Output the (x, y) coordinate of the center of the cell containing the given text.  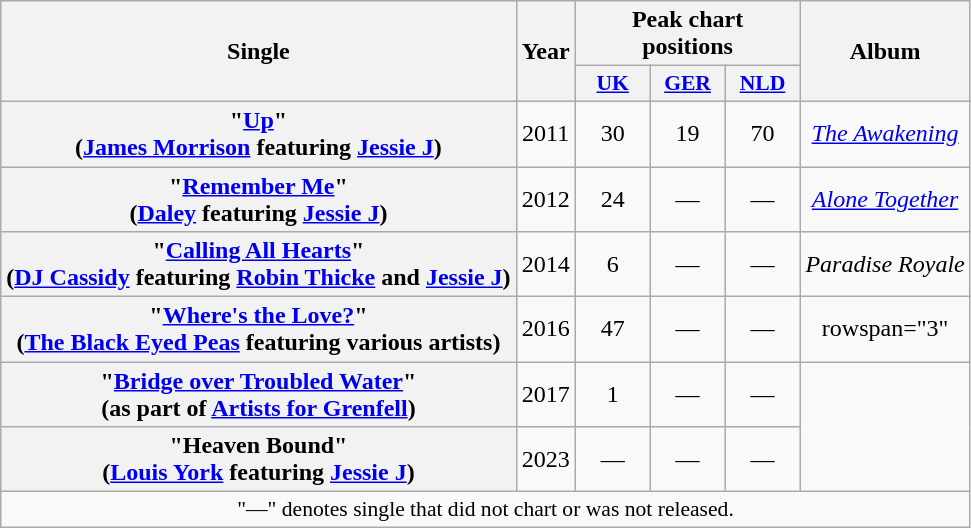
2023 (546, 460)
2012 (546, 198)
Album (885, 52)
47 (612, 330)
Year (546, 52)
Peak chartpositions (688, 34)
"—" denotes single that did not chart or was not released. (486, 510)
Alone Together (885, 198)
Paradise Royale (885, 264)
"Heaven Bound"(Louis York featuring Jessie J) (258, 460)
rowspan="3" (885, 330)
"Up"(James Morrison featuring Jessie J) (258, 134)
"Calling All Hearts"(DJ Cassidy featuring Robin Thicke and Jessie J) (258, 264)
UK (612, 84)
30 (612, 134)
70 (762, 134)
"Bridge over Troubled Water"(as part of Artists for Grenfell) (258, 394)
GER (688, 84)
Single (258, 52)
6 (612, 264)
2017 (546, 394)
The Awakening (885, 134)
"Where's the Love?"(The Black Eyed Peas featuring various artists) (258, 330)
19 (688, 134)
1 (612, 394)
NLD (762, 84)
24 (612, 198)
2016 (546, 330)
"Remember Me"(Daley featuring Jessie J) (258, 198)
2014 (546, 264)
2011 (546, 134)
